Scan for the cell matching the given text and deliver its (X, Y) coordinate at center. 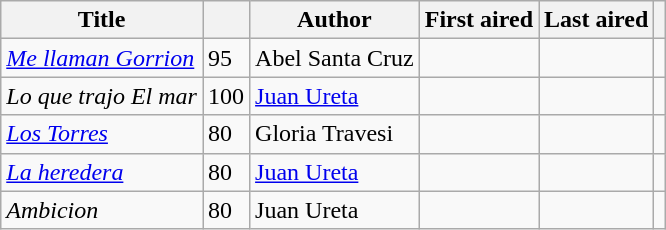
La heredera (102, 172)
Last aired (596, 20)
Title (102, 20)
Ambicion (102, 210)
Author (335, 20)
Lo que trajo El mar (102, 96)
95 (226, 58)
Me llaman Gorrion (102, 58)
First aired (478, 20)
100 (226, 96)
Gloria Travesi (335, 134)
Abel Santa Cruz (335, 58)
Los Torres (102, 134)
